Return the [x, y] coordinate for the center point of the cell that contains the specified text.  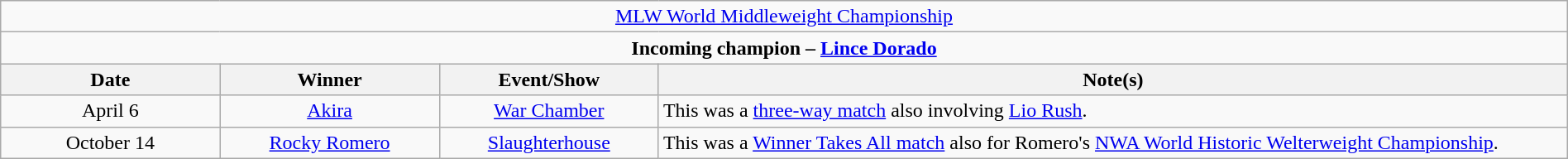
Slaughterhouse [549, 142]
Winner [329, 79]
MLW World Middleweight Championship [784, 17]
This was a Winner Takes All match also for Romero's NWA World Historic Welterweight Championship. [1113, 142]
Incoming champion – Lince Dorado [784, 48]
October 14 [111, 142]
Date [111, 79]
April 6 [111, 111]
Rocky Romero [329, 142]
Event/Show [549, 79]
Akira [329, 111]
Note(s) [1113, 79]
This was a three-way match also involving Lio Rush. [1113, 111]
War Chamber [549, 111]
